Search for the cell housing the specified text and yield its [x, y] center coordinate. 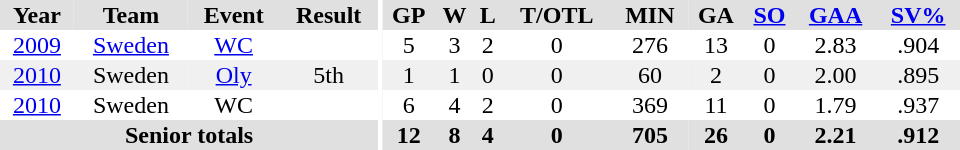
.937 [918, 105]
369 [650, 105]
11 [716, 105]
26 [716, 135]
Event [234, 15]
.895 [918, 75]
2.83 [836, 45]
GA [716, 15]
SO [770, 15]
5 [408, 45]
60 [650, 75]
Result [328, 15]
5th [328, 75]
SV% [918, 15]
L [488, 15]
Year [37, 15]
2009 [37, 45]
6 [408, 105]
T/OTL [557, 15]
1.79 [836, 105]
8 [454, 135]
Team [131, 15]
GP [408, 15]
Oly [234, 75]
2.21 [836, 135]
Senior totals [189, 135]
13 [716, 45]
.904 [918, 45]
MIN [650, 15]
3 [454, 45]
.912 [918, 135]
GAA [836, 15]
276 [650, 45]
705 [650, 135]
12 [408, 135]
2.00 [836, 75]
W [454, 15]
